Extract the [X, Y] coordinate from the center of the cell holding the provided text.  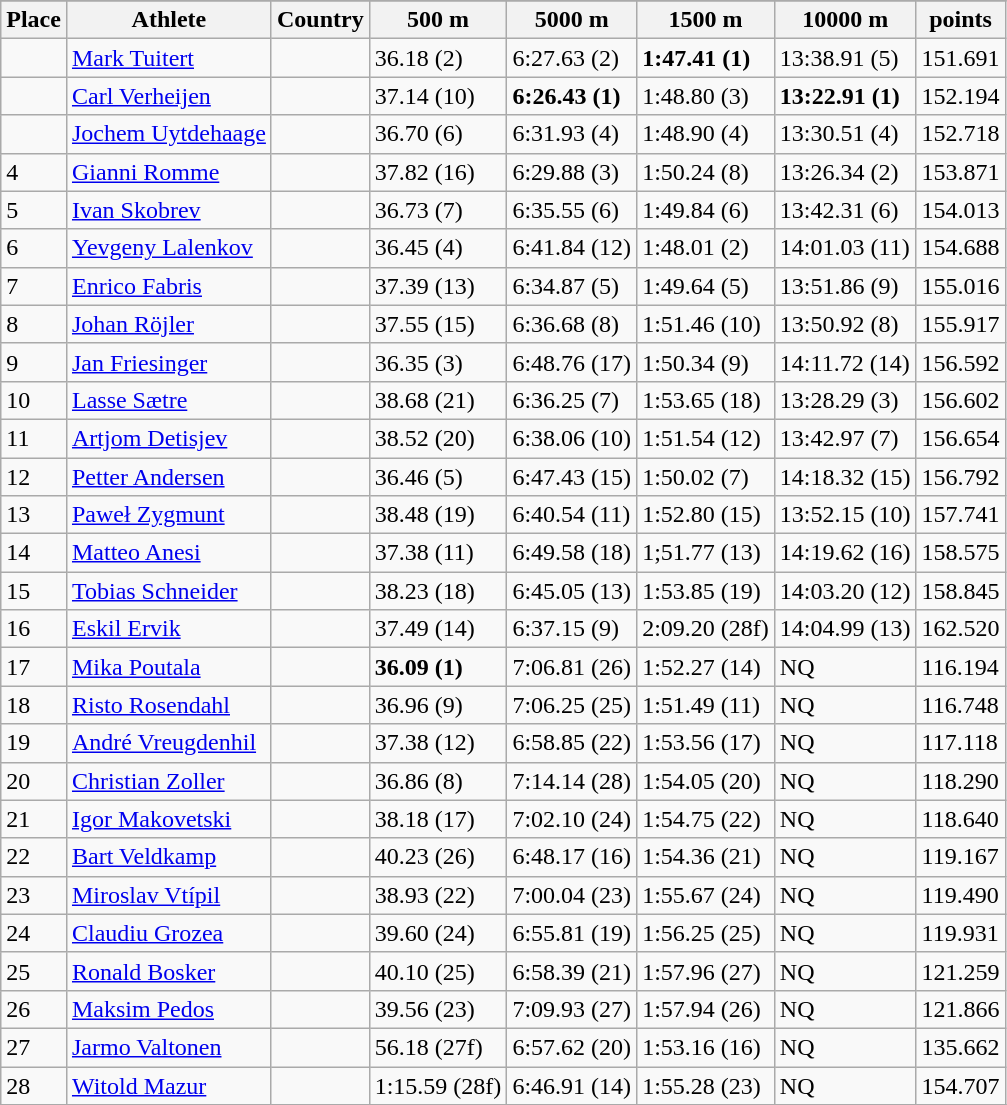
2:09.20 (28f) [706, 629]
116.748 [960, 705]
1:52.80 (15) [706, 515]
158.575 [960, 553]
37.38 (11) [438, 553]
162.520 [960, 629]
155.917 [960, 324]
151.691 [960, 58]
36.09 (1) [438, 667]
36.46 (5) [438, 477]
36.70 (6) [438, 134]
40.10 (25) [438, 971]
8 [34, 324]
Enrico Fabris [168, 286]
20 [34, 781]
27 [34, 1047]
Yevgeny Lalenkov [168, 248]
Bart Veldkamp [168, 857]
13:26.34 (2) [845, 172]
12 [34, 477]
Jochem Uytdehaage [168, 134]
5 [34, 210]
13 [34, 515]
1:53.16 (16) [706, 1047]
6:45.05 (13) [572, 591]
Miroslav Vtípil [168, 895]
Claudiu Grozea [168, 933]
14:01.03 (11) [845, 248]
13:42.31 (6) [845, 210]
10 [34, 400]
156.592 [960, 362]
6:40.54 (11) [572, 515]
1:51.54 (12) [706, 438]
37.14 (10) [438, 96]
Gianni Romme [168, 172]
40.23 (26) [438, 857]
6:34.87 (5) [572, 286]
Athlete [168, 20]
Tobias Schneider [168, 591]
117.118 [960, 743]
38.93 (22) [438, 895]
26 [34, 1009]
37.55 (15) [438, 324]
121.259 [960, 971]
152.194 [960, 96]
118.290 [960, 781]
38.23 (18) [438, 591]
1:51.49 (11) [706, 705]
7:06.81 (26) [572, 667]
6:47.43 (15) [572, 477]
Risto Rosendahl [168, 705]
1;51.77 (13) [706, 553]
1:53.85 (19) [706, 591]
points [960, 20]
18 [34, 705]
119.167 [960, 857]
11 [34, 438]
156.654 [960, 438]
7:06.25 (25) [572, 705]
Carl Verheijen [168, 96]
24 [34, 933]
19 [34, 743]
36.73 (7) [438, 210]
Eskil Ervik [168, 629]
36.45 (4) [438, 248]
Witold Mazur [168, 1085]
Ivan Skobrev [168, 210]
Lasse Sætre [168, 400]
1:55.28 (23) [706, 1085]
156.792 [960, 477]
1:48.90 (4) [706, 134]
Jarmo Valtonen [168, 1047]
1:54.75 (22) [706, 819]
154.707 [960, 1085]
1:49.84 (6) [706, 210]
56.18 (27f) [438, 1047]
André Vreugdenhil [168, 743]
1:48.80 (3) [706, 96]
39.56 (23) [438, 1009]
152.718 [960, 134]
1:57.96 (27) [706, 971]
1500 m [706, 20]
36.35 (3) [438, 362]
Mark Tuitert [168, 58]
6:58.85 (22) [572, 743]
38.48 (19) [438, 515]
9 [34, 362]
6:29.88 (3) [572, 172]
154.688 [960, 248]
1:51.46 (10) [706, 324]
17 [34, 667]
13:22.91 (1) [845, 96]
13:30.51 (4) [845, 134]
37.38 (12) [438, 743]
1:56.25 (25) [706, 933]
1:50.34 (9) [706, 362]
6:58.39 (21) [572, 971]
7:00.04 (23) [572, 895]
7 [34, 286]
6:49.58 (18) [572, 553]
6:31.93 (4) [572, 134]
37.49 (14) [438, 629]
1:49.64 (5) [706, 286]
1:47.41 (1) [706, 58]
Country [320, 20]
36.18 (2) [438, 58]
1:57.94 (26) [706, 1009]
1:50.24 (8) [706, 172]
37.82 (16) [438, 172]
13:50.92 (8) [845, 324]
1:15.59 (28f) [438, 1085]
13:42.97 (7) [845, 438]
Place [34, 20]
Mika Poutala [168, 667]
13:51.86 (9) [845, 286]
4 [34, 172]
6:36.68 (8) [572, 324]
156.602 [960, 400]
1:48.01 (2) [706, 248]
6:27.63 (2) [572, 58]
Igor Makovetski [168, 819]
Petter Andersen [168, 477]
118.640 [960, 819]
16 [34, 629]
7:02.10 (24) [572, 819]
14:11.72 (14) [845, 362]
Jan Friesinger [168, 362]
1:54.36 (21) [706, 857]
39.60 (24) [438, 933]
21 [34, 819]
37.39 (13) [438, 286]
6:57.62 (20) [572, 1047]
13:38.91 (5) [845, 58]
1:52.27 (14) [706, 667]
155.016 [960, 286]
23 [34, 895]
14:04.99 (13) [845, 629]
Ronald Bosker [168, 971]
6:37.15 (9) [572, 629]
7:09.93 (27) [572, 1009]
Johan Röjler [168, 324]
119.931 [960, 933]
Christian Zoller [168, 781]
Maksim Pedos [168, 1009]
6:35.55 (6) [572, 210]
1:53.65 (18) [706, 400]
6:36.25 (7) [572, 400]
116.194 [960, 667]
6:38.06 (10) [572, 438]
14:03.20 (12) [845, 591]
15 [34, 591]
10000 m [845, 20]
36.96 (9) [438, 705]
36.86 (8) [438, 781]
158.845 [960, 591]
500 m [438, 20]
14 [34, 553]
38.52 (20) [438, 438]
121.866 [960, 1009]
6 [34, 248]
13:52.15 (10) [845, 515]
154.013 [960, 210]
6:26.43 (1) [572, 96]
38.18 (17) [438, 819]
14:19.62 (16) [845, 553]
6:48.76 (17) [572, 362]
6:55.81 (19) [572, 933]
Matteo Anesi [168, 553]
1:54.05 (20) [706, 781]
119.490 [960, 895]
7:14.14 (28) [572, 781]
13:28.29 (3) [845, 400]
28 [34, 1085]
38.68 (21) [438, 400]
Paweł Zygmunt [168, 515]
25 [34, 971]
1:53.56 (17) [706, 743]
6:48.17 (16) [572, 857]
1:55.67 (24) [706, 895]
1:50.02 (7) [706, 477]
157.741 [960, 515]
153.871 [960, 172]
22 [34, 857]
135.662 [960, 1047]
Artjom Detisjev [168, 438]
6:46.91 (14) [572, 1085]
14:18.32 (15) [845, 477]
5000 m [572, 20]
6:41.84 (12) [572, 248]
